Output the [x, y] coordinate of the center of the cell containing the given text.  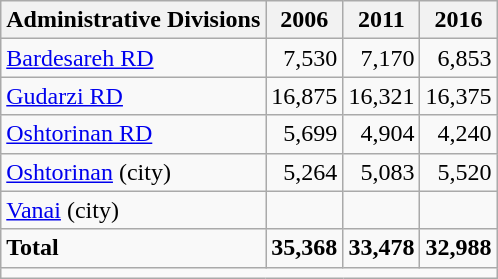
5,264 [304, 172]
7,530 [304, 58]
6,853 [458, 58]
Oshtorinan RD [134, 134]
Administrative Divisions [134, 20]
Gudarzi RD [134, 96]
16,875 [304, 96]
33,478 [382, 248]
5,699 [304, 134]
16,321 [382, 96]
5,520 [458, 172]
35,368 [304, 248]
32,988 [458, 248]
Vanai (city) [134, 210]
2006 [304, 20]
Total [134, 248]
4,904 [382, 134]
2011 [382, 20]
5,083 [382, 172]
7,170 [382, 58]
Oshtorinan (city) [134, 172]
16,375 [458, 96]
4,240 [458, 134]
Bardesareh RD [134, 58]
2016 [458, 20]
